For the text-containing cell, return its midpoint in [X, Y] coordinate format. 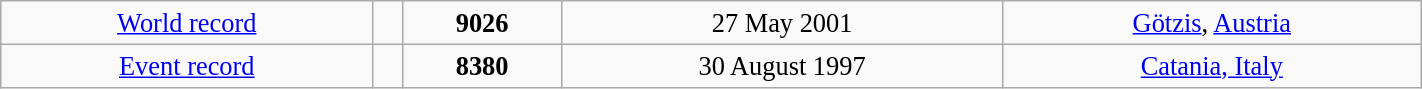
9026 [482, 22]
World record [187, 22]
30 August 1997 [782, 66]
Event record [187, 66]
Catania, Italy [1212, 66]
Götzis, Austria [1212, 22]
27 May 2001 [782, 22]
8380 [482, 66]
